Search for the cell housing the specified text and yield its (X, Y) center coordinate. 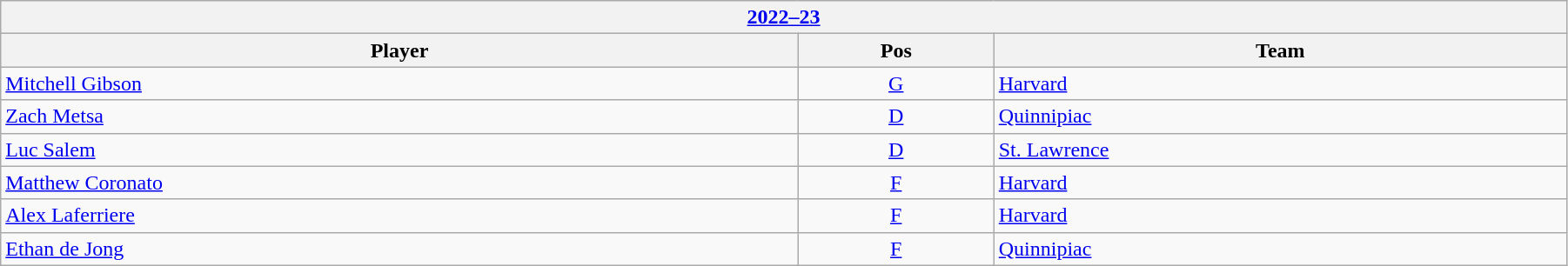
Ethan de Jong (399, 249)
G (896, 83)
Player (399, 50)
St. Lawrence (1280, 150)
Matthew Coronato (399, 183)
Alex Laferriere (399, 216)
Mitchell Gibson (399, 83)
Pos (896, 50)
Luc Salem (399, 150)
Team (1280, 50)
2022–23 (784, 17)
Zach Metsa (399, 116)
